Locate the cell with the specified text and output its [x, y] center coordinate. 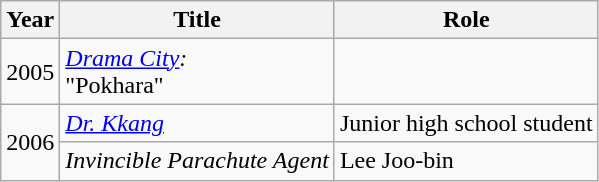
Role [466, 20]
Title [198, 20]
Year [30, 20]
2006 [30, 142]
Dr. Kkang [198, 123]
Invincible Parachute Agent [198, 161]
2005 [30, 72]
Lee Joo-bin [466, 161]
Drama City:"Pokhara" [198, 72]
Junior high school student [466, 123]
